Extract the (x, y) coordinate from the center of the cell holding the provided text.  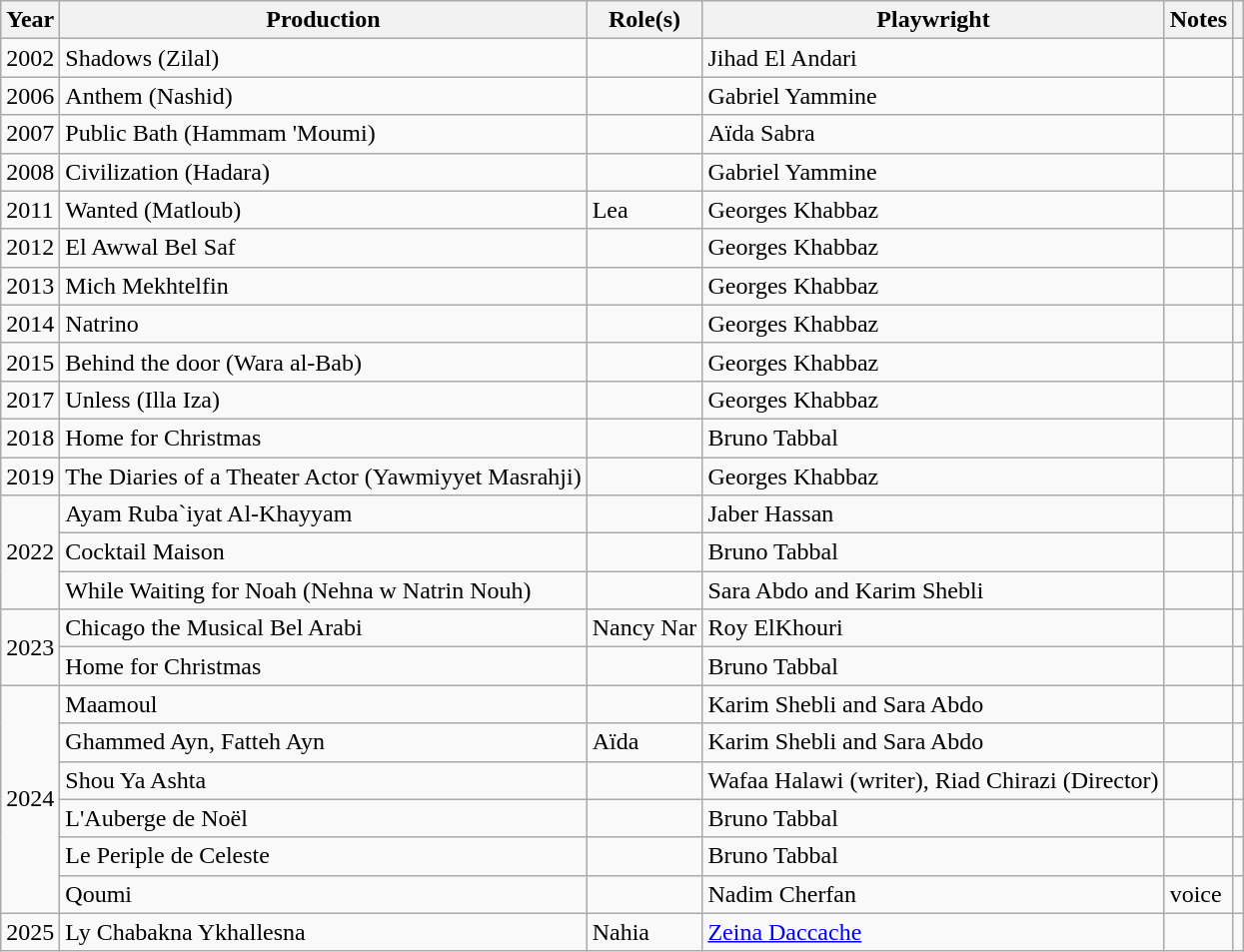
voice (1198, 894)
Nadim Cherfan (933, 894)
2018 (30, 438)
Roy ElKhouri (933, 628)
Qoumi (324, 894)
El Awwal Bel Saf (324, 248)
2011 (30, 210)
2002 (30, 58)
Jihad El Andari (933, 58)
Shadows (Zilal) (324, 58)
2007 (30, 134)
Zeina Daccache (933, 932)
2017 (30, 400)
Wanted (Matloub) (324, 210)
Maamoul (324, 704)
Chicago the Musical Bel Arabi (324, 628)
2014 (30, 324)
Lea (644, 210)
2012 (30, 248)
Unless (Illa Iza) (324, 400)
Year (30, 20)
Civilization (Hadara) (324, 172)
Nahia (644, 932)
Aïda Sabra (933, 134)
Behind the door (Wara al-Bab) (324, 362)
The Diaries of a Theater Actor (Yawmiyyet Masrahji) (324, 476)
2008 (30, 172)
While Waiting for Noah (Nehna w Natrin Nouh) (324, 590)
Jaber Hassan (933, 514)
Wafaa Halawi (writer), Riad Chirazi (Director) (933, 780)
L'Auberge de Noël (324, 818)
Notes (1198, 20)
Natrino (324, 324)
Ly Chabakna Ykhallesna (324, 932)
Playwright (933, 20)
Production (324, 20)
Shou Ya Ashta (324, 780)
2022 (30, 552)
2019 (30, 476)
Public Bath (Hammam 'Moumi) (324, 134)
2025 (30, 932)
2006 (30, 96)
Anthem (Nashid) (324, 96)
Ghammed Ayn, Fatteh Ayn (324, 742)
2015 (30, 362)
Role(s) (644, 20)
Cocktail Maison (324, 552)
2013 (30, 286)
2024 (30, 799)
2023 (30, 647)
Mich Mekhtelfin (324, 286)
Ayam Ruba`iyat Al-Khayyam (324, 514)
Aïda (644, 742)
Le Periple de Celeste (324, 856)
Nancy Nar (644, 628)
Sara Abdo and Karim Shebli (933, 590)
